For the text-containing cell, return its midpoint in (X, Y) coordinate format. 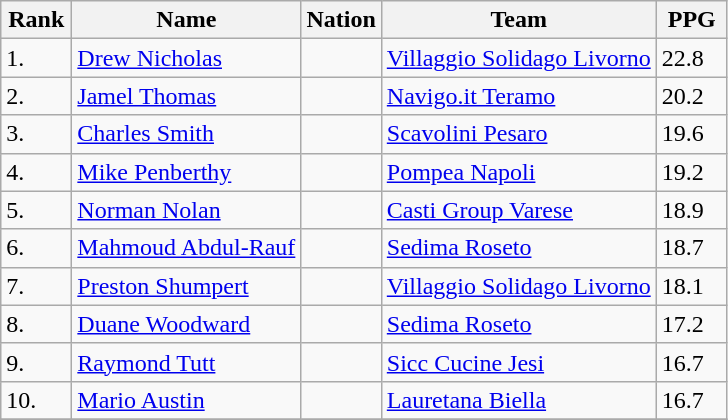
5. (36, 210)
2. (36, 96)
Team (518, 20)
19.6 (692, 134)
Drew Nicholas (186, 58)
Casti Group Varese (518, 210)
18.9 (692, 210)
PPG (692, 20)
6. (36, 248)
Mike Penberthy (186, 172)
19.2 (692, 172)
3. (36, 134)
Rank (36, 20)
18.7 (692, 248)
22.8 (692, 58)
18.1 (692, 286)
Mahmoud Abdul-Rauf (186, 248)
Name (186, 20)
Mario Austin (186, 400)
Jamel Thomas (186, 96)
8. (36, 324)
Scavolini Pesaro (518, 134)
10. (36, 400)
Lauretana Biella (518, 400)
4. (36, 172)
1. (36, 58)
Sicc Cucine Jesi (518, 362)
20.2 (692, 96)
Norman Nolan (186, 210)
Nation (341, 20)
Preston Shumpert (186, 286)
7. (36, 286)
Pompea Napoli (518, 172)
Navigo.it Teramo (518, 96)
Duane Woodward (186, 324)
Raymond Tutt (186, 362)
Charles Smith (186, 134)
17.2 (692, 324)
9. (36, 362)
